Scan for the cell matching the given text and deliver its [X, Y] coordinate at center. 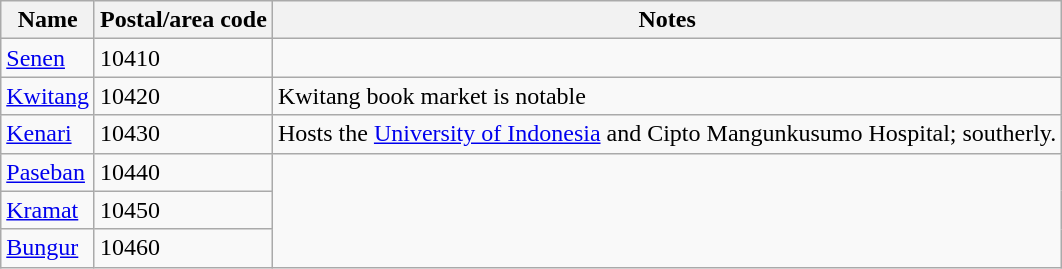
10450 [183, 210]
Kenari [48, 134]
Kwitang [48, 96]
Hosts the University of Indonesia and Cipto Mangunkusumo Hospital; southerly. [666, 134]
Notes [666, 20]
Paseban [48, 172]
Kramat [48, 210]
Bungur [48, 248]
10410 [183, 58]
10460 [183, 248]
Name [48, 20]
Kwitang book market is notable [666, 96]
Senen [48, 58]
10440 [183, 172]
10430 [183, 134]
Postal/area code [183, 20]
10420 [183, 96]
